Search for the cell housing the specified text and yield its (x, y) center coordinate. 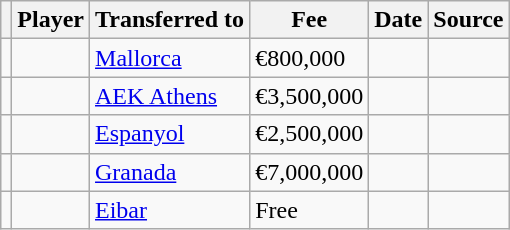
Date (398, 20)
Free (310, 210)
AEK Athens (170, 96)
€7,000,000 (310, 172)
€800,000 (310, 58)
Player (51, 20)
Transferred to (170, 20)
Source (468, 20)
Fee (310, 20)
Espanyol (170, 134)
€3,500,000 (310, 96)
Granada (170, 172)
Eibar (170, 210)
Mallorca (170, 58)
€2,500,000 (310, 134)
